Identify which cell holds the provided text, then report its [x, y] central coordinate. 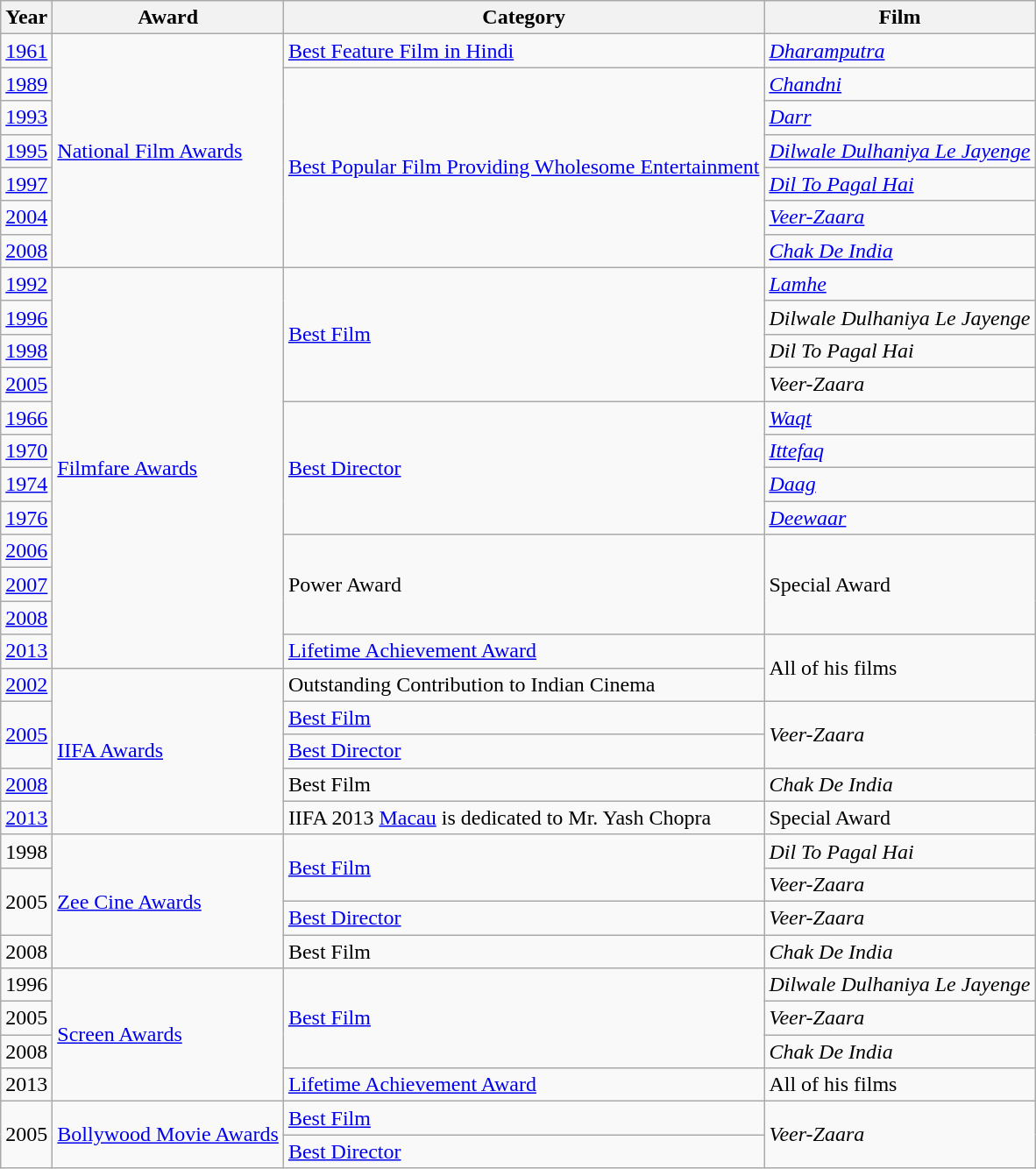
IIFA 2013 Macau is dedicated to Mr. Yash Chopra [524, 818]
Dharamputra [899, 51]
Award [168, 18]
Daag [899, 485]
Category [524, 18]
Best Feature Film in Hindi [524, 51]
2006 [26, 551]
National Film Awards [168, 151]
1974 [26, 485]
Best Popular Film Providing Wholesome Entertainment [524, 167]
IIFA Awards [168, 751]
1970 [26, 451]
1989 [26, 84]
1966 [26, 418]
2002 [26, 684]
Power Award [524, 584]
Filmfare Awards [168, 468]
Zee Cine Awards [168, 901]
Ittefaq [899, 451]
1993 [26, 117]
1961 [26, 51]
2004 [26, 217]
Outstanding Contribution to Indian Cinema [524, 684]
Waqt [899, 418]
Bollywood Movie Awards [168, 1135]
Darr [899, 117]
Film [899, 18]
1992 [26, 284]
1976 [26, 518]
1995 [26, 151]
2007 [26, 584]
Deewaar [899, 518]
1997 [26, 184]
Year [26, 18]
Chandni [899, 84]
Lamhe [899, 284]
Screen Awards [168, 1035]
